Return (X, Y) of the center of cell containing provided text 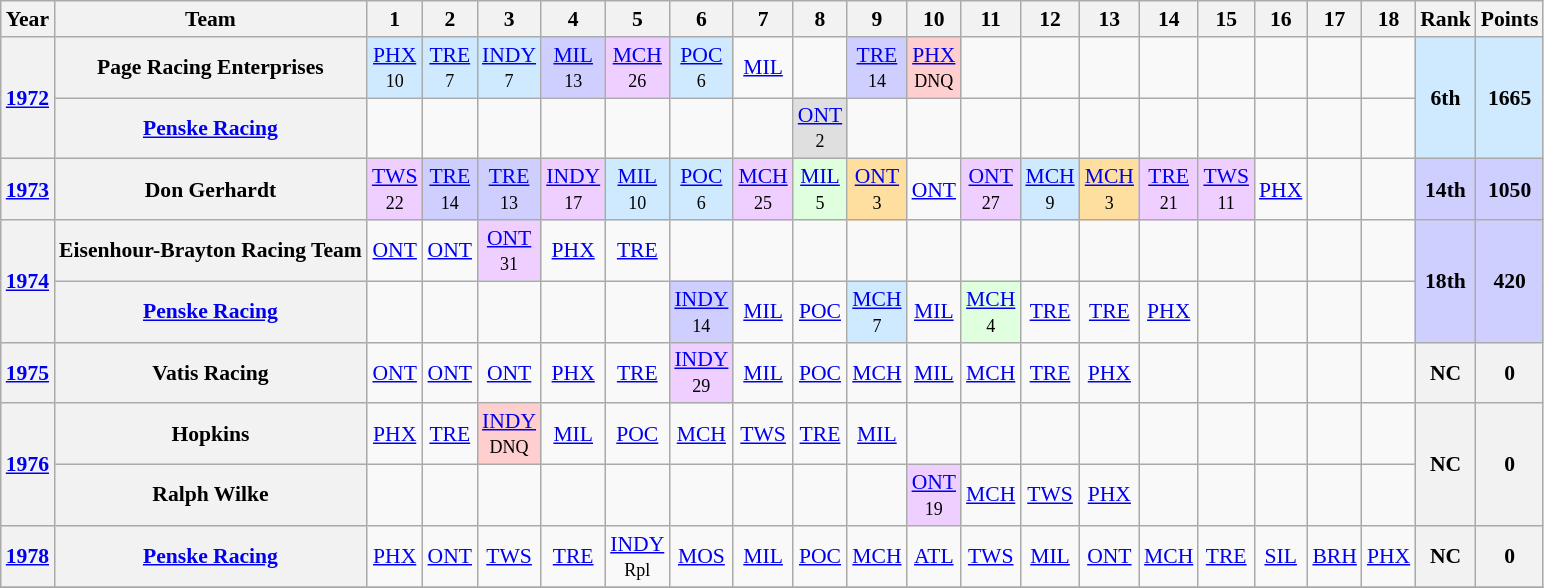
MCH4 (990, 312)
3 (509, 19)
Team (210, 19)
4 (573, 19)
12 (1050, 19)
MIL13 (573, 68)
PHXDNQ (934, 68)
2 (450, 19)
Rank (1446, 19)
1974 (28, 281)
Eisenhour-Brayton Racing Team (210, 250)
7 (762, 19)
TRE7 (450, 68)
9 (876, 19)
MCH26 (637, 68)
TWS11 (1226, 190)
18 (1388, 19)
17 (1334, 19)
15 (1226, 19)
Year (28, 19)
8 (820, 19)
MCH3 (1110, 190)
1050 (1510, 190)
Ralph Wilke (210, 496)
5 (637, 19)
INDY7 (509, 68)
ONT31 (509, 250)
1665 (1510, 98)
ONT2 (820, 128)
16 (1280, 19)
10 (934, 19)
BRH (1334, 556)
MCH9 (1050, 190)
1973 (28, 190)
TRE13 (509, 190)
Don Gerhardt (210, 190)
MCH7 (876, 312)
6th (1446, 98)
Page Racing Enterprises (210, 68)
1 (395, 19)
Points (1510, 19)
ONT27 (990, 190)
SIL (1280, 556)
PHX10 (395, 68)
420 (1510, 281)
INDY14 (701, 312)
INDYRpl (637, 556)
ONT19 (934, 496)
TWS22 (395, 190)
14 (1168, 19)
13 (1110, 19)
Hopkins (210, 434)
MIL10 (637, 190)
ONT3 (876, 190)
11 (990, 19)
INDY29 (701, 372)
TRE21 (1168, 190)
1976 (28, 465)
18th (1446, 281)
ATL (934, 556)
INDY17 (573, 190)
MCH25 (762, 190)
Vatis Racing (210, 372)
1975 (28, 372)
1972 (28, 98)
INDYDNQ (509, 434)
14th (1446, 190)
MIL5 (820, 190)
1978 (28, 556)
6 (701, 19)
MOS (701, 556)
